Pinpoint the cell where the given text exists, returning its [x, y] midpoint coordinate. 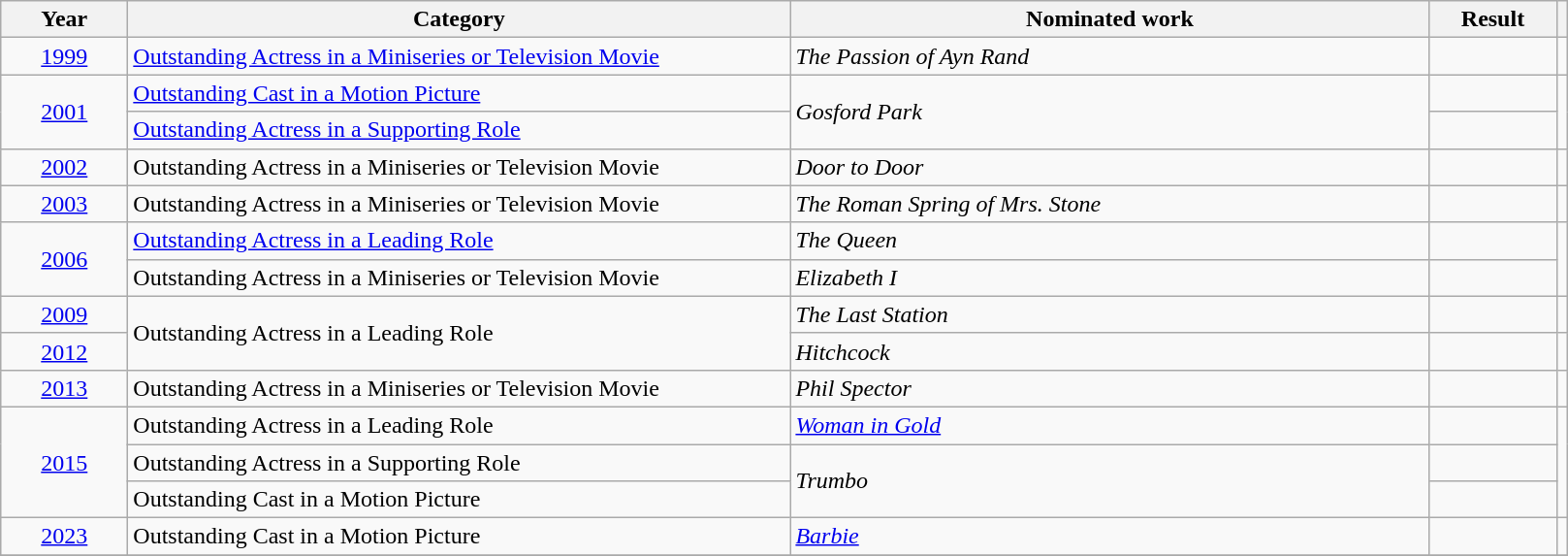
Gosford Park [1109, 112]
Result [1493, 19]
The Passion of Ayn Rand [1109, 56]
2012 [64, 351]
2023 [64, 537]
Nominated work [1109, 19]
2013 [64, 388]
Barbie [1109, 537]
Elizabeth I [1109, 278]
Trumbo [1109, 481]
Hitchcock [1109, 351]
2006 [64, 259]
2009 [64, 314]
2001 [64, 112]
1999 [64, 56]
Door to Door [1109, 167]
The Queen [1109, 241]
Category [460, 19]
The Last Station [1109, 314]
Phil Spector [1109, 388]
Woman in Gold [1109, 425]
2003 [64, 204]
Year [64, 19]
The Roman Spring of Mrs. Stone [1109, 204]
2002 [64, 167]
2015 [64, 462]
